Scan for the cell matching the given text and deliver its (x, y) coordinate at center. 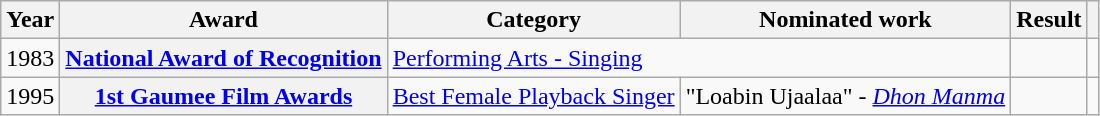
Result (1049, 20)
Performing Arts - Singing (699, 58)
Year (30, 20)
Best Female Playback Singer (534, 96)
National Award of Recognition (224, 58)
1983 (30, 58)
"Loabin Ujaalaa" - Dhon Manma (846, 96)
1st Gaumee Film Awards (224, 96)
Award (224, 20)
1995 (30, 96)
Nominated work (846, 20)
Category (534, 20)
